Return (X, Y) of the center of cell containing provided text 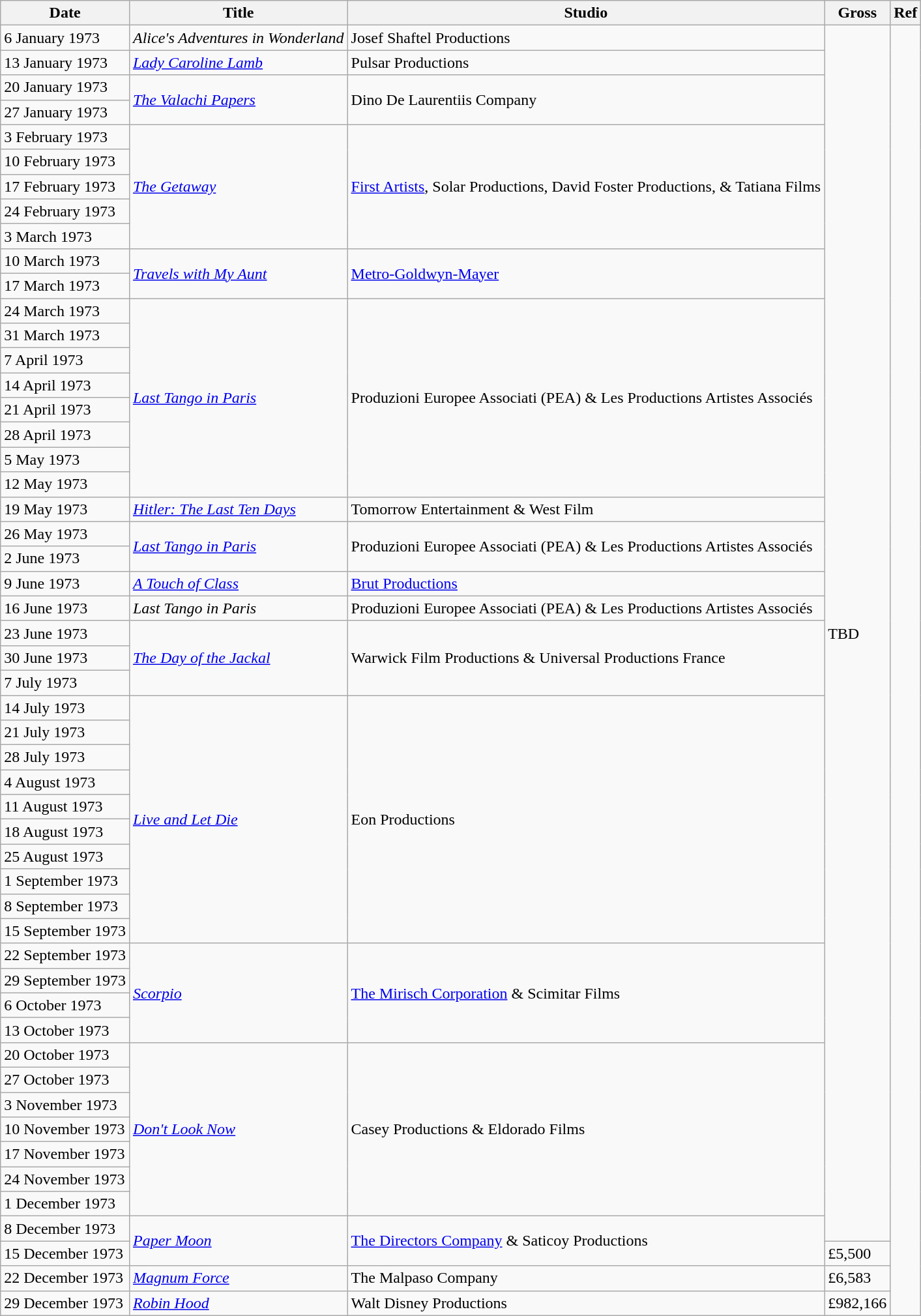
27 January 1973 (65, 112)
£982,166 (858, 1303)
1 December 1973 (65, 1204)
23 June 1973 (65, 633)
Brut Productions (586, 583)
Live and Let Die (239, 819)
Josef Shaftel Productions (586, 38)
A Touch of Class (239, 583)
The Directors Company & Saticoy Productions (586, 1241)
26 May 1973 (65, 534)
31 March 1973 (65, 336)
Warwick Film Productions & Universal Productions France (586, 658)
8 September 1973 (65, 906)
14 July 1973 (65, 707)
Alice's Adventures in Wonderland (239, 38)
3 November 1973 (65, 1105)
30 June 1973 (65, 658)
TBD (858, 634)
The Mirisch Corporation & Scimitar Films (586, 993)
10 November 1973 (65, 1130)
1 September 1973 (65, 881)
Title (239, 13)
8 December 1973 (65, 1229)
The Day of the Jackal (239, 658)
Date (65, 13)
9 June 1973 (65, 583)
Ref (906, 13)
18 August 1973 (65, 832)
6 October 1973 (65, 1005)
Travels with My Aunt (239, 273)
10 March 1973 (65, 261)
Eon Productions (586, 819)
The Malpaso Company (586, 1278)
Robin Hood (239, 1303)
3 March 1973 (65, 236)
Hitler: The Last Ten Days (239, 509)
22 December 1973 (65, 1278)
Studio (586, 13)
28 April 1973 (65, 435)
Tomorrow Entertainment & West Film (586, 509)
14 April 1973 (65, 385)
The Getaway (239, 186)
6 January 1973 (65, 38)
22 September 1973 (65, 956)
13 October 1973 (65, 1030)
29 September 1973 (65, 980)
15 September 1973 (65, 931)
Dino De Laurentiis Company (586, 100)
21 July 1973 (65, 733)
£5,500 (858, 1253)
Paper Moon (239, 1241)
Don't Look Now (239, 1129)
Casey Productions & Eldorado Films (586, 1129)
17 November 1973 (65, 1154)
13 January 1973 (65, 63)
24 November 1973 (65, 1179)
24 March 1973 (65, 311)
First Artists, Solar Productions, David Foster Productions, & Tatiana Films (586, 186)
The Valachi Papers (239, 100)
20 January 1973 (65, 87)
5 May 1973 (65, 460)
12 May 1973 (65, 484)
Lady Caroline Lamb (239, 63)
25 August 1973 (65, 856)
10 February 1973 (65, 162)
7 April 1973 (65, 360)
24 February 1973 (65, 211)
Gross (858, 13)
20 October 1973 (65, 1055)
29 December 1973 (65, 1303)
19 May 1973 (65, 509)
28 July 1973 (65, 757)
Metro-Goldwyn-Mayer (586, 273)
2 June 1973 (65, 559)
Scorpio (239, 993)
7 July 1973 (65, 682)
16 June 1973 (65, 608)
Magnum Force (239, 1278)
Pulsar Productions (586, 63)
4 August 1973 (65, 782)
27 October 1973 (65, 1079)
21 April 1973 (65, 410)
3 February 1973 (65, 137)
£6,583 (858, 1278)
15 December 1973 (65, 1253)
11 August 1973 (65, 807)
17 February 1973 (65, 186)
17 March 1973 (65, 285)
Walt Disney Productions (586, 1303)
